Capture the cell that displays the provided text and extract its (X, Y) central coordinate. 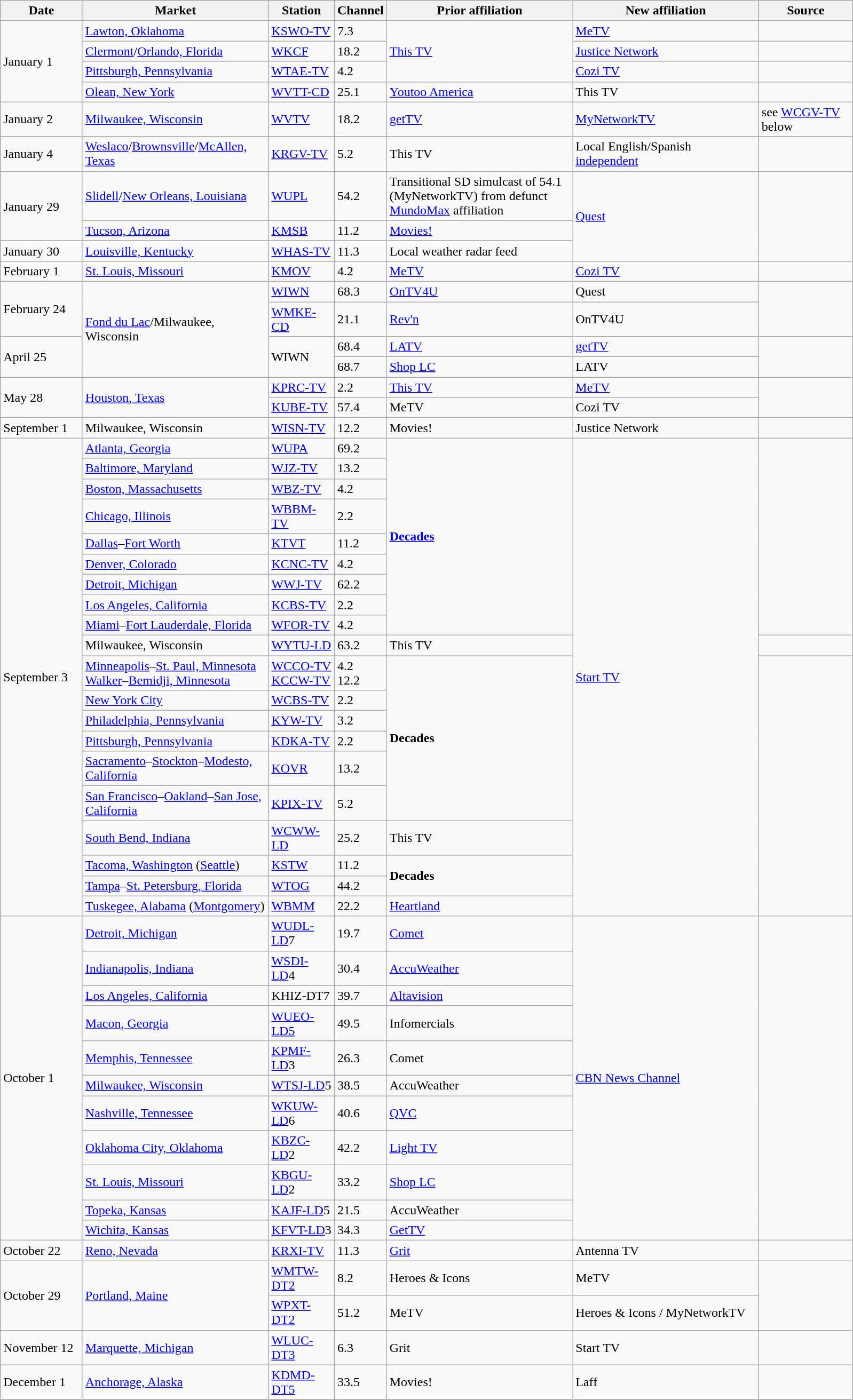
Oklahoma City, Oklahoma (175, 1148)
Light TV (479, 1148)
KSWO-TV (302, 31)
WFOR-TV (302, 625)
February 24 (42, 308)
KSTW (302, 865)
68.7 (360, 367)
KMSB (302, 230)
34.3 (360, 1230)
7.3 (360, 31)
see WCGV-TV below (805, 120)
Reno, Nevada (175, 1251)
57.4 (360, 408)
Louisville, Kentucky (175, 251)
30.4 (360, 968)
Rev'n (479, 319)
Memphis, Tennessee (175, 1057)
KDMD-DT5 (302, 1382)
Youtoo America (479, 92)
KRXI-TV (302, 1251)
WVTT-CD (302, 92)
Olean, New York (175, 92)
October 29 (42, 1295)
8.2 (360, 1278)
WMKE-CD (302, 319)
WJZ-TV (302, 468)
Tucson, Arizona (175, 230)
33.5 (360, 1382)
Heroes & Icons / MyNetworkTV (666, 1312)
39.7 (360, 996)
WISN-TV (302, 428)
WBMM (302, 906)
WKCF (302, 51)
KYW-TV (302, 721)
KUBE-TV (302, 408)
68.3 (360, 291)
KAJF-LD5 (302, 1210)
MyNetworkTV (666, 120)
September 3 (42, 677)
San Francisco–Oakland–San Jose, California (175, 804)
KHIZ-DT7 (302, 996)
Marquette, Michigan (175, 1348)
4.212.2 (360, 672)
22.2 (360, 906)
CBN News Channel (666, 1078)
WLUC-DT3 (302, 1348)
49.5 (360, 1023)
KDKA-TV (302, 741)
Topeka, Kansas (175, 1210)
April 25 (42, 357)
Denver, Colorado (175, 564)
Date (42, 11)
KCNC-TV (302, 564)
KFVT-LD3 (302, 1230)
Market (175, 11)
Lawton, Oklahoma (175, 31)
69.2 (360, 448)
6.3 (360, 1348)
WTAE-TV (302, 71)
19.7 (360, 934)
38.5 (360, 1085)
KOVR (302, 768)
WCBS-TV (302, 701)
South Bend, Indiana (175, 838)
KPMF-LD3 (302, 1057)
Clermont/Orlando, Florida (175, 51)
KRGV-TV (302, 154)
Infomercials (479, 1023)
Local English/Spanish independent (666, 154)
Portland, Maine (175, 1295)
Station (302, 11)
February 1 (42, 271)
Macon, Georgia (175, 1023)
Philadelphia, Pennsylvania (175, 721)
November 12 (42, 1348)
Heartland (479, 906)
WWJ-TV (302, 584)
January 4 (42, 154)
Antenna TV (666, 1251)
KBGU-LD2 (302, 1182)
September 1 (42, 428)
WUEO-LD5 (302, 1023)
January 30 (42, 251)
Prior affiliation (479, 11)
October 1 (42, 1078)
WBBM-TV (302, 516)
WCWW-LD (302, 838)
QVC (479, 1113)
January 29 (42, 206)
GetTV (479, 1230)
Anchorage, Alaska (175, 1382)
WTSJ-LD5 (302, 1085)
October 22 (42, 1251)
25.1 (360, 92)
40.6 (360, 1113)
Fond du Lac/Milwaukee, Wisconsin (175, 329)
New affiliation (666, 11)
Slidell/New Orleans, Louisiana (175, 196)
25.2 (360, 838)
WUPL (302, 196)
Indianapolis, Indiana (175, 968)
Houston, Texas (175, 397)
KPRC-TV (302, 387)
44.2 (360, 886)
WUPA (302, 448)
Weslaco/Brownsville/McAllen, Texas (175, 154)
WKUW-LD6 (302, 1113)
Transitional SD simulcast of 54.1 (MyNetworkTV) from defunct MundoMax affiliation (479, 196)
January 2 (42, 120)
WUDL-LD7 (302, 934)
Dallas–Fort Worth (175, 544)
54.2 (360, 196)
KCBS-TV (302, 604)
Laff (666, 1382)
Tampa–St. Petersburg, Florida (175, 886)
63.2 (360, 645)
WMTW-DT2 (302, 1278)
Altavision (479, 996)
21.5 (360, 1210)
68.4 (360, 347)
Channel (360, 11)
WTOG (302, 886)
51.2 (360, 1312)
Chicago, Illinois (175, 516)
KMOV (302, 271)
KTVT (302, 544)
New York City (175, 701)
WYTU-LD (302, 645)
January 1 (42, 61)
Atlanta, Georgia (175, 448)
Tuskegee, Alabama (Montgomery) (175, 906)
Source (805, 11)
Wichita, Kansas (175, 1230)
KBZC-LD2 (302, 1148)
Sacramento–Stockton–Modesto, California (175, 768)
WSDI-LD4 (302, 968)
Heroes & Icons (479, 1278)
December 1 (42, 1382)
Boston, Massachusetts (175, 489)
42.2 (360, 1148)
26.3 (360, 1057)
Local weather radar feed (479, 251)
WPXT-DT2 (302, 1312)
33.2 (360, 1182)
WVTV (302, 120)
WBZ-TV (302, 489)
WCCO-TVKCCW-TV (302, 672)
62.2 (360, 584)
21.1 (360, 319)
May 28 (42, 397)
WHAS-TV (302, 251)
Baltimore, Maryland (175, 468)
Miami–Fort Lauderdale, Florida (175, 625)
Tacoma, Washington (Seattle) (175, 865)
Minneapolis–St. Paul, MinnesotaWalker–Bemidji, Minnesota (175, 672)
12.2 (360, 428)
3.2 (360, 721)
KPIX-TV (302, 804)
Nashville, Tennessee (175, 1113)
